Output the (X, Y) coordinate of the center of the cell containing the given text.  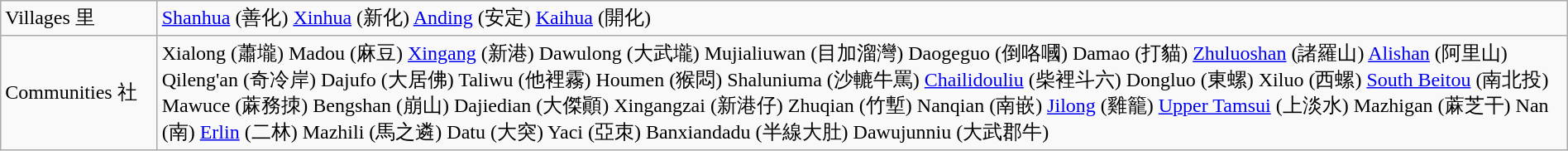
Communities 社 (79, 93)
Shanhua (善化) Xinhua (新化) Anding (安定) Kaihua (開化) (862, 18)
Villages 里 (79, 18)
